Extract the (X, Y) coordinate from the center of the cell holding the provided text.  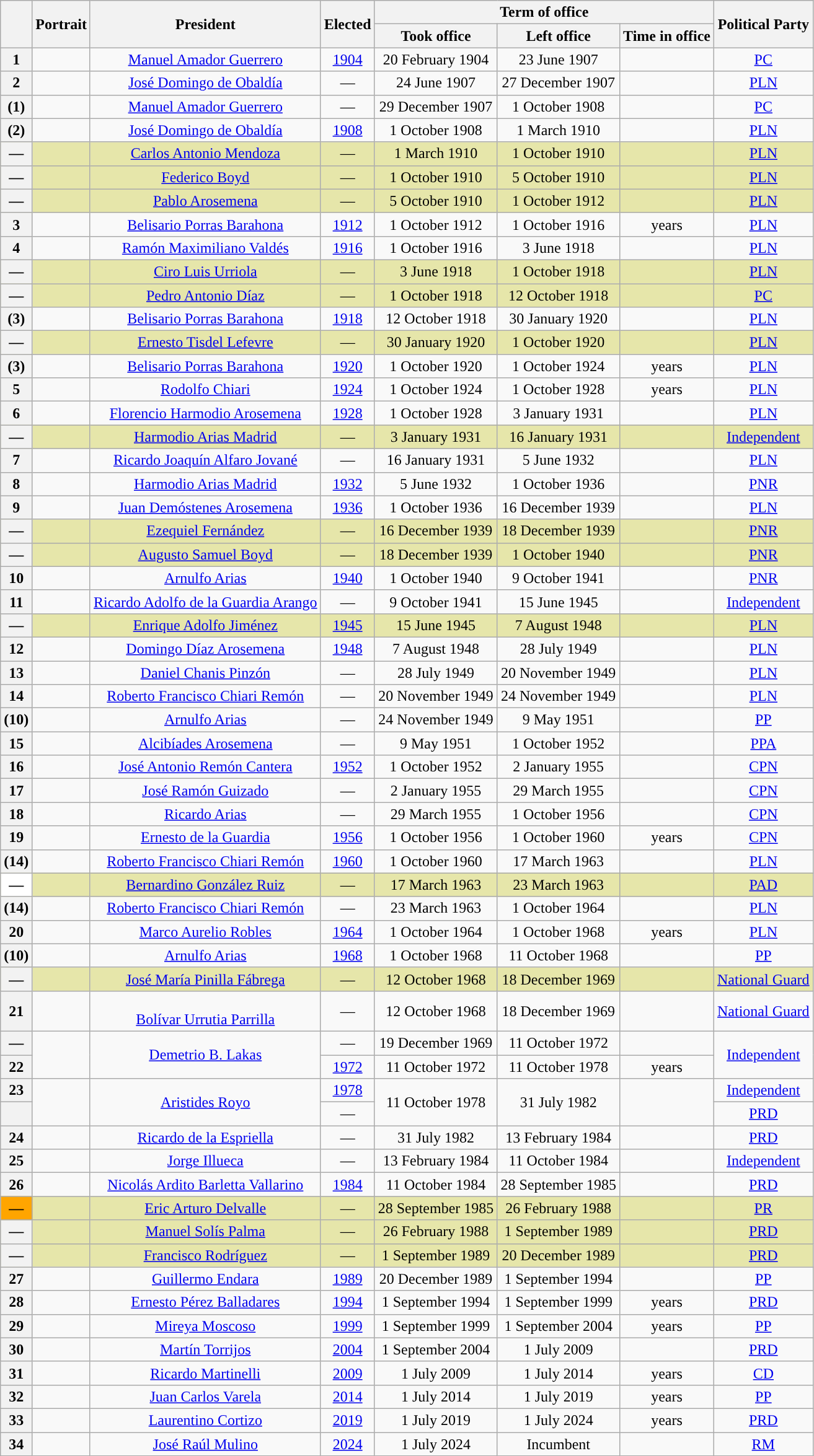
(1) (16, 107)
8 (16, 484)
1956 (347, 838)
José María Pinilla Fábrega (205, 979)
6 (16, 413)
Ezequiel Fernández (205, 531)
Domingo Díaz Arosemena (205, 649)
14 (16, 696)
1964 (347, 932)
Ernesto Tisdel Lefevre (205, 343)
1928 (347, 413)
Portrait (61, 24)
Ernesto de la Guardia (205, 838)
Nicolás Ardito Barletta Vallarino (205, 1185)
19 December 1969 (436, 1043)
Federico Boyd (205, 177)
20 February 1904 (436, 59)
29 December 1907 (436, 107)
1978 (347, 1090)
Pedro Antonio Díaz (205, 296)
José Ramón Guizado (205, 791)
Bernardino González Ruiz (205, 885)
Augusto Samuel Boyd (205, 555)
Bolívar Urrutia Parrilla (205, 1011)
2004 (347, 1349)
31 (16, 1373)
18 (16, 814)
2024 (347, 1444)
24 (16, 1138)
Ricardo Joaquín Alfaro Jované (205, 460)
Mireya Moscoso (205, 1326)
23 (16, 1090)
4 (16, 248)
1994 (347, 1302)
15 (16, 743)
Ricardo Arias (205, 814)
34 (16, 1444)
28 (16, 1302)
13 (16, 672)
3 (16, 224)
1952 (347, 767)
1916 (347, 248)
20 (16, 932)
1989 (347, 1279)
27 (16, 1279)
Ricardo de la Espriella (205, 1138)
17 (16, 791)
Incumbent (559, 1444)
Manuel Solís Palma (205, 1232)
1972 (347, 1066)
Jorge Illueca (205, 1161)
Laurentino Cortizo (205, 1420)
Ricardo Martinelli (205, 1373)
9 (16, 507)
Aristides Royo (205, 1102)
30 (16, 1349)
Carlos Antonio Mendoza (205, 154)
1984 (347, 1185)
Enrique Adolfo Jiménez (205, 625)
22 (16, 1066)
(2) (16, 130)
23 June 1907 (559, 59)
Juan Demóstenes Arosemena (205, 507)
2 (16, 83)
1999 (347, 1326)
Marco Aurelio Robles (205, 932)
Ramón Maximiliano Valdés (205, 248)
1918 (347, 319)
Pablo Arosemena (205, 201)
1920 (347, 366)
27 December 1907 (559, 83)
1 (16, 59)
Alcibíades Arosemena (205, 743)
RM (763, 1444)
7 (16, 460)
1945 (347, 625)
1912 (347, 224)
19 (16, 838)
1936 (347, 507)
Term of office (544, 12)
Martín Torrijos (205, 1349)
Elected (347, 24)
2014 (347, 1397)
Ciro Luis Urriola (205, 271)
11 (16, 602)
1904 (347, 59)
Florencio Harmodio Arosemena (205, 413)
Time in office (667, 36)
11 October 1968 (559, 955)
32 (16, 1397)
10 (16, 578)
Ernesto Pérez Balladares (205, 1302)
CD (763, 1373)
PR (763, 1208)
Demetrio B. Lakas (205, 1055)
2009 (347, 1373)
2019 (347, 1420)
1924 (347, 390)
Daniel Chanis Pinzón (205, 672)
33 (16, 1420)
Political Party (763, 24)
1908 (347, 130)
Eric Arturo Delvalle (205, 1208)
29 (16, 1326)
16 (16, 767)
24 June 1907 (436, 83)
1968 (347, 955)
Juan Carlos Varela (205, 1397)
Francisco Rodríguez (205, 1255)
Rodolfo Chiari (205, 390)
1960 (347, 861)
PAD (763, 885)
25 (16, 1161)
Left office (559, 36)
1948 (347, 649)
21 (16, 1011)
Ricardo Adolfo de la Guardia Arango (205, 602)
5 (16, 390)
José Antonio Remón Cantera (205, 767)
26 (16, 1185)
PPA (763, 743)
Took office (436, 36)
1932 (347, 484)
President (205, 24)
Guillermo Endara (205, 1279)
José Raúl Mulino (205, 1444)
1940 (347, 578)
12 (16, 649)
